Scan for the cell matching the given text and deliver its [x, y] coordinate at center. 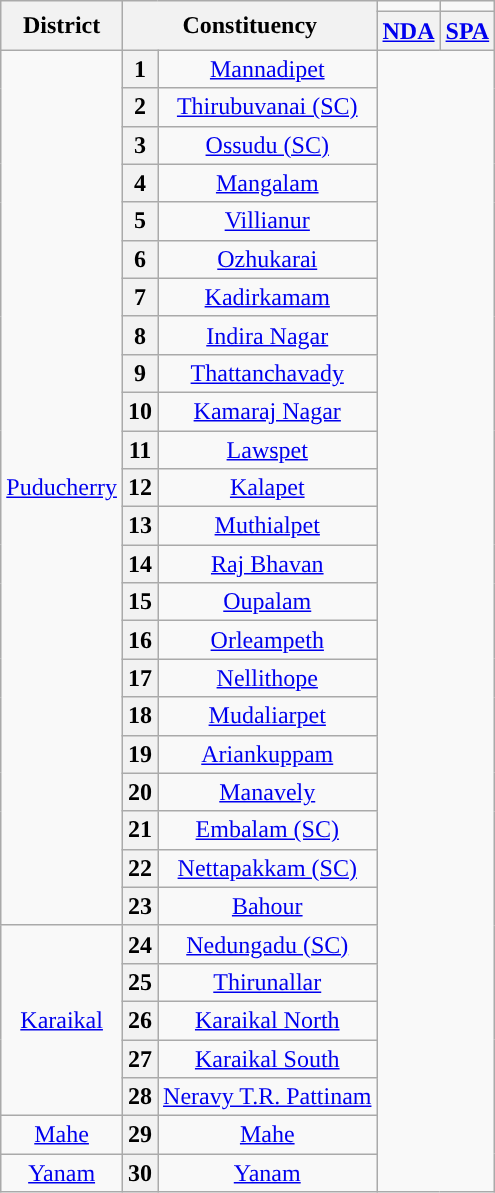
Neravy T.R. Pattinam [268, 1097]
9 [140, 373]
17 [140, 678]
22 [140, 868]
Raj Bhavan [268, 564]
Nellithope [268, 678]
Bahour [268, 906]
SPA [468, 31]
3 [140, 145]
Manavely [268, 792]
Kalapet [268, 488]
30 [140, 1173]
Karaikal [62, 1020]
Mangalam [268, 183]
4 [140, 183]
11 [140, 449]
15 [140, 602]
Lawspet [268, 449]
Oupalam [268, 602]
21 [140, 830]
Puducherry [62, 488]
26 [140, 1020]
16 [140, 640]
Karaikal North [268, 1020]
Thattanchavady [268, 373]
Ozhukarai [268, 259]
Constituency [250, 26]
District [62, 26]
25 [140, 982]
5 [140, 221]
Mudaliarpet [268, 716]
Thirubuvanai (SC) [268, 107]
8 [140, 335]
Villianur [268, 221]
27 [140, 1059]
Karaikal South [268, 1059]
29 [140, 1135]
Kadirkamam [268, 297]
Muthialpet [268, 526]
23 [140, 906]
2 [140, 107]
Ossudu (SC) [268, 145]
Indira Nagar [268, 335]
19 [140, 754]
NDA [408, 31]
7 [140, 297]
14 [140, 564]
Ariankuppam [268, 754]
Mannadipet [268, 69]
13 [140, 526]
6 [140, 259]
Nettapakkam (SC) [268, 868]
Thirunallar [268, 982]
Kamaraj Nagar [268, 411]
Nedungadu (SC) [268, 944]
12 [140, 488]
Embalam (SC) [268, 830]
Orleampeth [268, 640]
28 [140, 1097]
18 [140, 716]
24 [140, 944]
1 [140, 69]
20 [140, 792]
10 [140, 411]
